Return (x, y) of the center of cell containing provided text 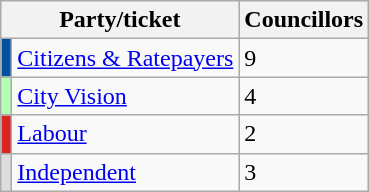
Labour (126, 134)
3 (304, 172)
Independent (126, 172)
Citizens & Ratepayers (126, 58)
4 (304, 96)
9 (304, 58)
Party/ticket (120, 20)
Councillors (304, 20)
City Vision (126, 96)
2 (304, 134)
